Identify which cell holds the provided text, then report its (X, Y) central coordinate. 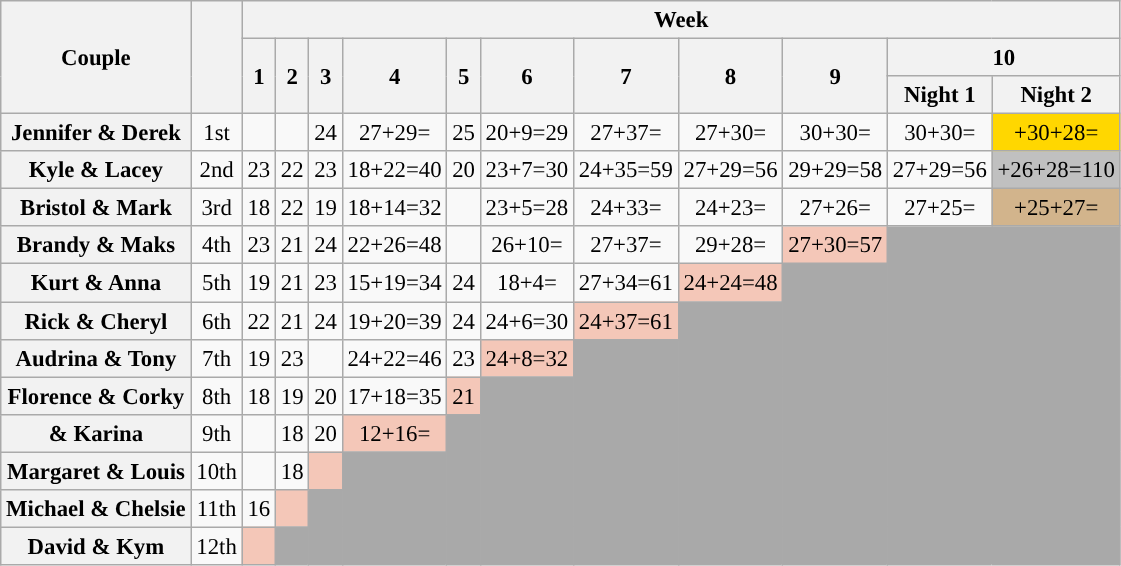
Week (681, 20)
David & Kym (96, 546)
9th (216, 433)
8th (216, 396)
27+34=61 (626, 283)
23+5=28 (526, 208)
8 (730, 76)
18+4= (526, 283)
& Karina (96, 433)
23+7=30 (526, 170)
27+26= (836, 208)
5th (216, 283)
12th (216, 546)
24+8=32 (526, 358)
29+28= (730, 245)
4th (216, 245)
24+33= (626, 208)
2 (292, 76)
Kurt & Anna (96, 283)
Audrina & Tony (96, 358)
24+22=46 (394, 358)
22+26=48 (394, 245)
5 (464, 76)
Bristol & Mark (96, 208)
3rd (216, 208)
4 (394, 76)
+26+28=110 (1056, 170)
20+9=29 (526, 133)
Florence & Corky (96, 396)
29+29=58 (836, 170)
1st (216, 133)
10 (1004, 58)
16 (258, 509)
18+14=32 (394, 208)
24+37=61 (626, 321)
15+19=34 (394, 283)
7th (216, 358)
Brandy & Maks (96, 245)
Jennifer & Derek (96, 133)
Night 2 (1056, 95)
24+24=48 (730, 283)
11th (216, 509)
9 (836, 76)
19+20=39 (394, 321)
27+30=57 (836, 245)
27+25= (940, 208)
7 (626, 76)
26+10= (526, 245)
1 (258, 76)
24+23= (730, 208)
27+30= (730, 133)
6th (216, 321)
Michael & Chelsie (96, 509)
27+29= (394, 133)
18+22=40 (394, 170)
12+16= (394, 433)
Kyle & Lacey (96, 170)
25 (464, 133)
Couple (96, 58)
Rick & Cheryl (96, 321)
24+6=30 (526, 321)
+30+28= (1056, 133)
6 (526, 76)
+25+27= (1056, 208)
3 (326, 76)
24+35=59 (626, 170)
2nd (216, 170)
Night 1 (940, 95)
Margaret & Louis (96, 471)
10th (216, 471)
17+18=35 (394, 396)
